Capture the cell that displays the provided text and extract its [x, y] central coordinate. 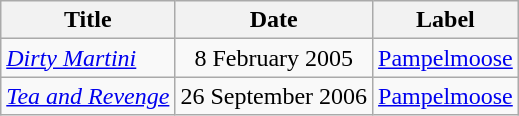
Tea and Revenge [88, 96]
Title [88, 20]
Label [446, 20]
8 February 2005 [274, 58]
Date [274, 20]
26 September 2006 [274, 96]
Dirty Martini [88, 58]
